Locate the cell with the specified text and output its [X, Y] center coordinate. 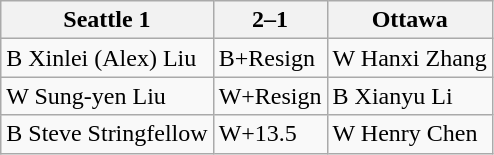
W+Resign [270, 96]
B Xinlei (Alex) Liu [107, 58]
W Sung-yen Liu [107, 96]
W Hanxi Zhang [410, 58]
W Henry Chen [410, 134]
2–1 [270, 20]
Seattle 1 [107, 20]
Ottawa [410, 20]
B Steve Stringfellow [107, 134]
B+Resign [270, 58]
B Xianyu Li [410, 96]
W+13.5 [270, 134]
